Identify which cell holds the provided text, then report its (x, y) central coordinate. 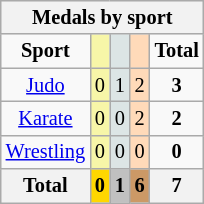
7 (177, 186)
3 (177, 85)
Medals by sport (102, 17)
Karate (46, 118)
6 (140, 186)
Sport (46, 51)
Judo (46, 85)
Wrestling (46, 152)
